Output the [x, y] coordinate of the center of the cell containing the given text.  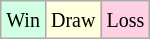
Win [24, 20]
Draw [72, 20]
Loss [126, 20]
